Output the [X, Y] coordinate of the center of the cell containing the given text.  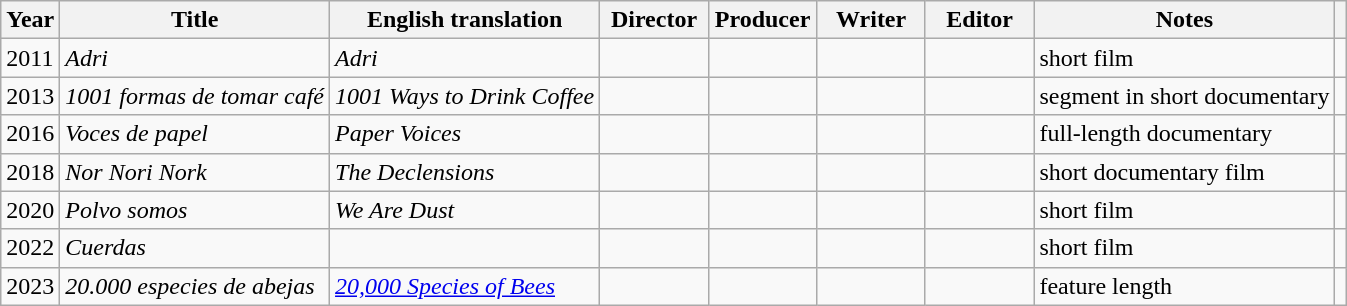
2011 [30, 58]
2020 [30, 210]
Year [30, 20]
English translation [465, 20]
20.000 especies de abejas [195, 286]
1001 formas de tomar café [195, 96]
Editor [980, 20]
Producer [762, 20]
2018 [30, 172]
Writer [872, 20]
feature length [1184, 286]
2016 [30, 134]
Voces de papel [195, 134]
Director [654, 20]
The Declensions [465, 172]
Notes [1184, 20]
short documentary film [1184, 172]
full-length documentary [1184, 134]
Paper Voices [465, 134]
2022 [30, 248]
Title [195, 20]
We Are Dust [465, 210]
Cuerdas [195, 248]
20,000 Species of Bees [465, 286]
Nor Nori Nork [195, 172]
1001 Ways to Drink Coffee [465, 96]
Polvo somos [195, 210]
2013 [30, 96]
2023 [30, 286]
segment in short documentary [1184, 96]
